Provide the (x, y) coordinate of the cell's center where the given text is located.  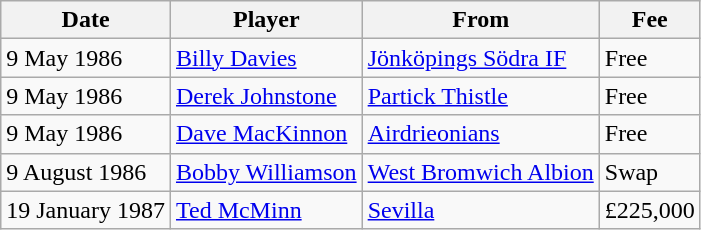
Bobby Williamson (266, 172)
£225,000 (650, 210)
Airdrieonians (480, 134)
Jönköpings Södra IF (480, 58)
Billy Davies (266, 58)
West Bromwich Albion (480, 172)
Player (266, 20)
Swap (650, 172)
9 August 1986 (86, 172)
Derek Johnstone (266, 96)
Ted McMinn (266, 210)
19 January 1987 (86, 210)
Date (86, 20)
Sevilla (480, 210)
Partick Thistle (480, 96)
Fee (650, 20)
Dave MacKinnon (266, 134)
From (480, 20)
